Detect which cell encompasses the target text, then output its (X, Y) center coordinate. 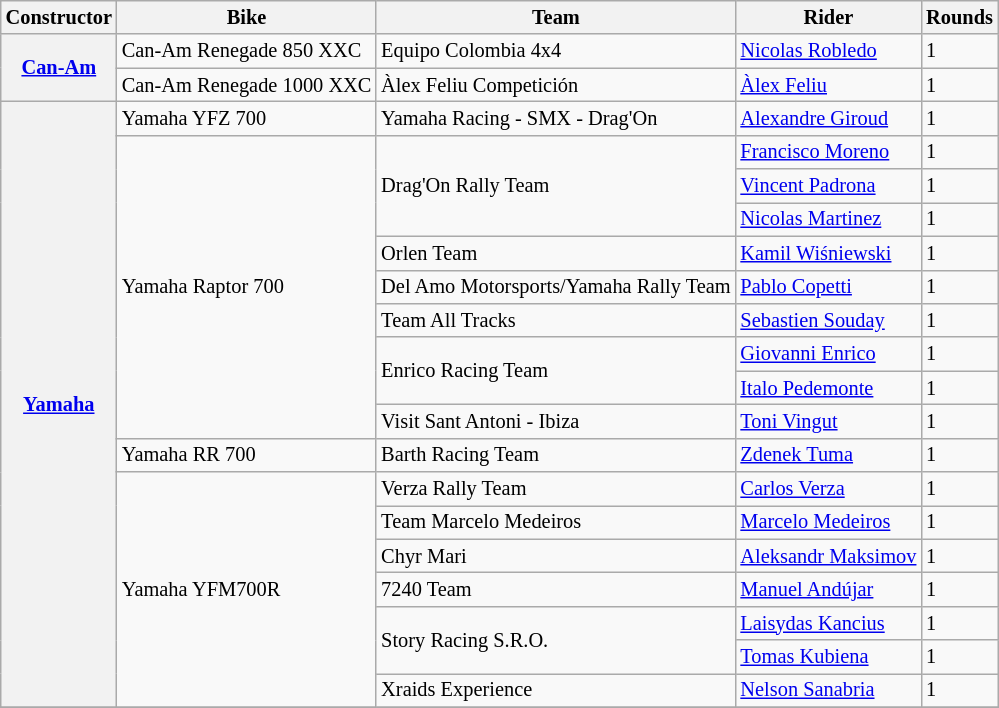
Tomas Kubiena (828, 657)
Giovanni Enrico (828, 354)
Rider (828, 17)
Toni Vingut (828, 421)
Barth Racing Team (556, 455)
Constructor (59, 17)
Sebastien Souday (828, 320)
Yamaha RR 700 (246, 455)
Yamaha Racing - SMX - Drag'On (556, 118)
Del Amo Motorsports/Yamaha Rally Team (556, 287)
Visit Sant Antoni - Ibiza (556, 421)
Yamaha Raptor 700 (246, 286)
Vincent Padrona (828, 186)
Drag'On Rally Team (556, 186)
Pablo Copetti (828, 287)
Manuel Andújar (828, 589)
Team (556, 17)
Francisco Moreno (828, 152)
Team Marcelo Medeiros (556, 522)
Nelson Sanabria (828, 690)
Alexandre Giroud (828, 118)
Xraids Experience (556, 690)
7240 Team (556, 589)
Bike (246, 17)
Zdenek Tuma (828, 455)
Orlen Team (556, 253)
Can-Am Renegade 850 XXC (246, 51)
Can-Am (59, 68)
Marcelo Medeiros (828, 522)
Italo Pedemonte (828, 388)
Enrico Racing Team (556, 370)
Àlex Feliu (828, 85)
Can-Am Renegade 1000 XXC (246, 85)
Carlos Verza (828, 489)
Laisydas Kancius (828, 623)
Kamil Wiśniewski (828, 253)
Story Racing S.R.O. (556, 640)
Yamaha YFZ 700 (246, 118)
Team All Tracks (556, 320)
Verza Rally Team (556, 489)
Nicolas Martinez (828, 219)
Yamaha YFM700R (246, 590)
Rounds (960, 17)
Yamaha (59, 404)
Aleksandr Maksimov (828, 556)
Àlex Feliu Competición (556, 85)
Chyr Mari (556, 556)
Equipo Colombia 4x4 (556, 51)
Nicolas Robledo (828, 51)
